Extract the [x, y] coordinate from the center of the cell holding the provided text.  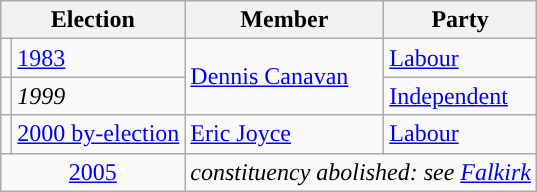
Independent [460, 96]
2000 by-election [98, 134]
2005 [93, 172]
constituency abolished: see Falkirk [361, 172]
Eric Joyce [284, 134]
Member [284, 20]
1983 [98, 58]
Party [460, 20]
Dennis Canavan [284, 77]
Election [93, 20]
1999 [98, 96]
